Capture the cell that displays the provided text and extract its (x, y) central coordinate. 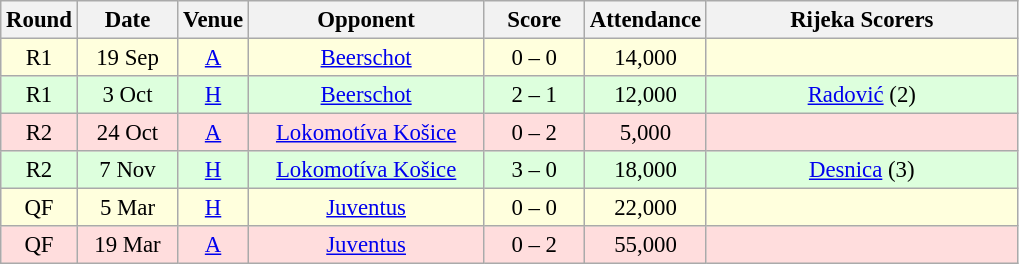
Attendance (646, 20)
18,000 (646, 170)
7 Nov (128, 170)
12,000 (646, 95)
5 Mar (128, 208)
14,000 (646, 58)
Date (128, 20)
Venue (214, 20)
24 Oct (128, 133)
Score (534, 20)
19 Mar (128, 245)
Round (39, 20)
55,000 (646, 245)
Radović (2) (862, 95)
Opponent (366, 20)
3 Oct (128, 95)
3 – 0 (534, 170)
2 – 1 (534, 95)
Rijeka Scorers (862, 20)
5,000 (646, 133)
19 Sep (128, 58)
22,000 (646, 208)
Desnica (3) (862, 170)
